Extract the [X, Y] coordinate from the center of the cell holding the provided text.  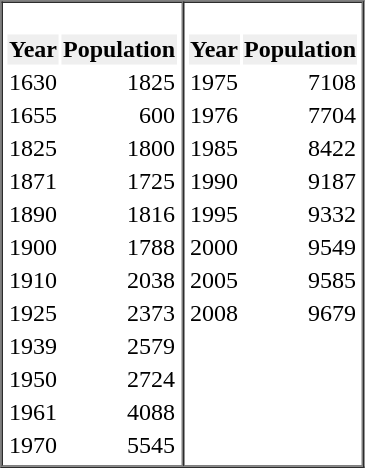
2373 [120, 313]
Year Population 1630 1825 1655 600 1825 1800 1871 1725 1890 1816 1900 1788 1910 2038 1925 2373 1939 2579 1950 2724 1961 4088 1970 5545 [92, 234]
9187 [300, 181]
1816 [120, 215]
1970 [34, 445]
2008 [214, 313]
9679 [300, 313]
8422 [300, 149]
1900 [34, 247]
1939 [34, 347]
1890 [34, 215]
9585 [300, 281]
1975 [214, 83]
1910 [34, 281]
1961 [34, 413]
7704 [300, 115]
9332 [300, 215]
1655 [34, 115]
1925 [34, 313]
4088 [120, 413]
1630 [34, 83]
1800 [120, 149]
1985 [214, 149]
5545 [120, 445]
1871 [34, 181]
1950 [34, 379]
9549 [300, 247]
600 [120, 115]
2038 [120, 281]
7108 [300, 83]
1990 [214, 181]
1725 [120, 181]
1976 [214, 115]
2579 [120, 347]
1788 [120, 247]
Year Population 1975 7108 1976 7704 1985 8422 1990 9187 1995 9332 2000 9549 2005 9585 2008 9679 [274, 234]
2724 [120, 379]
1995 [214, 215]
2005 [214, 281]
2000 [214, 247]
